Detect which cell encompasses the target text, then output its (x, y) center coordinate. 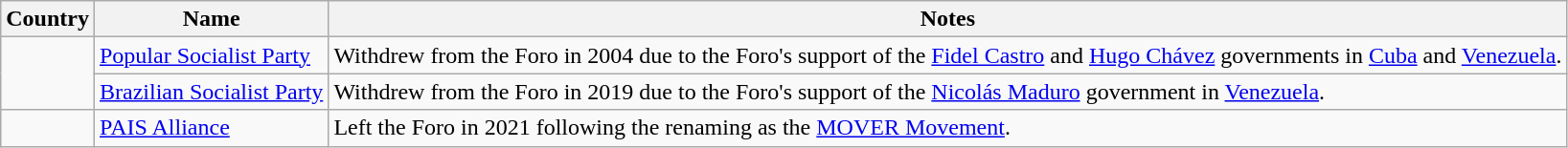
Left the Foro in 2021 following the renaming as the MOVER Movement. (948, 128)
Popular Socialist Party (211, 55)
Brazilian Socialist Party (211, 92)
Name (211, 19)
PAIS Alliance (211, 128)
Withdrew from the Foro in 2004 due to the Foro's support of the Fidel Castro and Hugo Chávez governments in Cuba and Venezuela. (948, 55)
Notes (948, 19)
Country (48, 19)
Withdrew from the Foro in 2019 due to the Foro's support of the Nicolás Maduro government in Venezuela. (948, 92)
